For the text-containing cell, return its midpoint in (x, y) coordinate format. 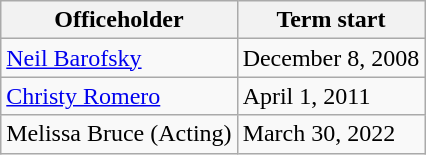
December 8, 2008 (331, 58)
Term start (331, 20)
Melissa Bruce (Acting) (119, 134)
Christy Romero (119, 96)
Officeholder (119, 20)
April 1, 2011 (331, 96)
Neil Barofsky (119, 58)
March 30, 2022 (331, 134)
